Locate the cell with the specified text and output its (x, y) center coordinate. 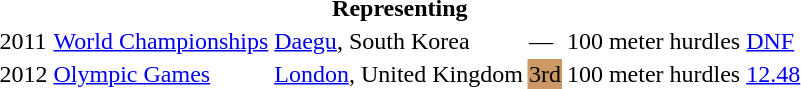
London, United Kingdom (399, 74)
Daegu, South Korea (399, 41)
3rd (544, 74)
Olympic Games (161, 74)
— (544, 41)
World Championships (161, 41)
